Pinpoint the cell where the given text exists, returning its (X, Y) midpoint coordinate. 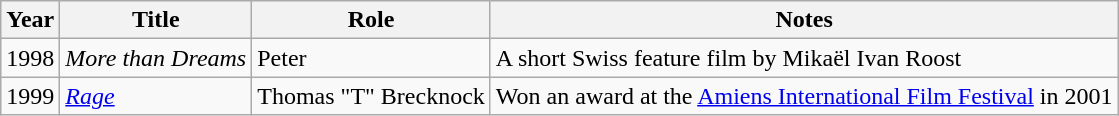
Title (156, 20)
Year (30, 20)
Rage (156, 96)
A short Swiss feature film by Mikaël Ivan Roost (804, 58)
Peter (372, 58)
Notes (804, 20)
Won an award at the Amiens International Film Festival in 2001 (804, 96)
Role (372, 20)
1999 (30, 96)
1998 (30, 58)
More than Dreams (156, 58)
Thomas "T" Brecknock (372, 96)
